Pinpoint the cell where the given text exists, returning its (x, y) midpoint coordinate. 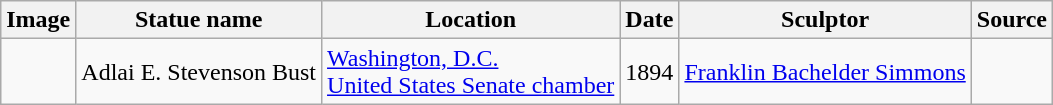
Washington, D.C.United States Senate chamber (471, 72)
1894 (650, 72)
Adlai E. Stevenson Bust (199, 72)
Date (650, 20)
Location (471, 20)
Sculptor (825, 20)
Statue name (199, 20)
Image (38, 20)
Franklin Bachelder Simmons (825, 72)
Source (1012, 20)
